Search for the cell housing the specified text and yield its [x, y] center coordinate. 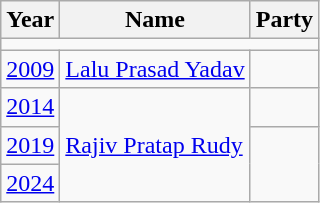
2014 [30, 107]
Rajiv Pratap Rudy [155, 145]
Year [30, 20]
2009 [30, 69]
2019 [30, 145]
2024 [30, 183]
Name [155, 20]
Party [284, 20]
Lalu Prasad Yadav [155, 69]
